Locate the cell with the specified text and output its [x, y] center coordinate. 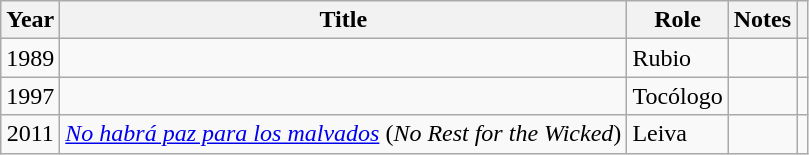
No habrá paz para los malvados (No Rest for the Wicked) [344, 134]
Rubio [678, 58]
Tocólogo [678, 96]
Title [344, 20]
Leiva [678, 134]
1989 [30, 58]
2011 [30, 134]
Role [678, 20]
Year [30, 20]
1997 [30, 96]
Notes [762, 20]
